Extract the (x, y) coordinate from the center of the cell holding the provided text.  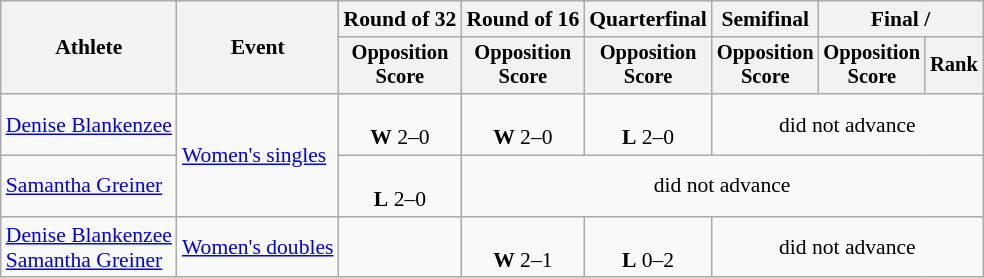
L 0–2 (648, 248)
Final / (900, 19)
Round of 16 (522, 19)
Denise Blankenzee (89, 124)
Women's singles (258, 155)
Athlete (89, 48)
Samantha Greiner (89, 186)
Denise BlankenzeeSamantha Greiner (89, 248)
Women's doubles (258, 248)
W 2–1 (522, 248)
Round of 32 (400, 19)
Quarterfinal (648, 19)
Rank (954, 66)
Semifinal (766, 19)
Event (258, 48)
